Return [X, Y] of the center of cell containing provided text 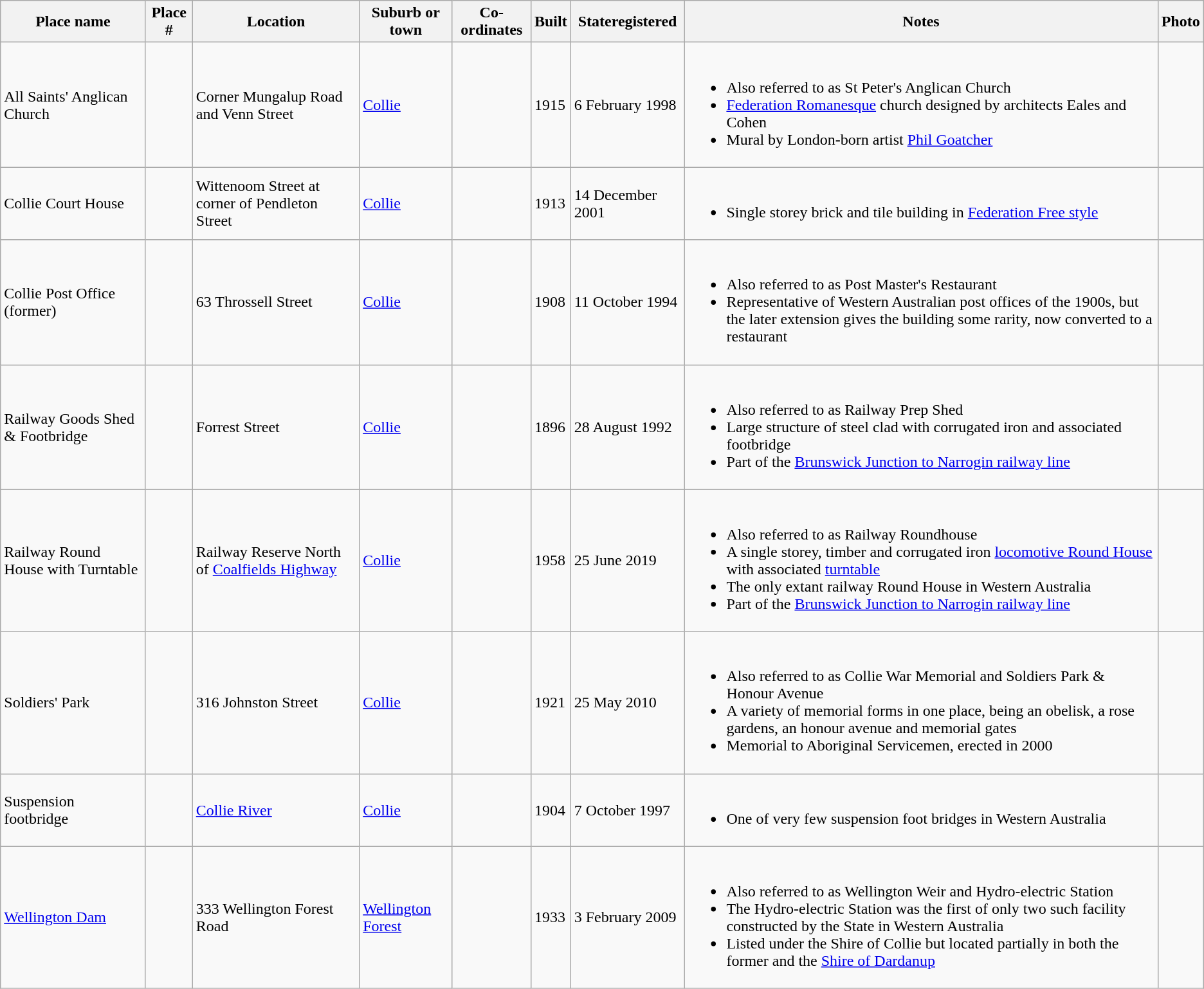
6 February 1998 [628, 105]
25 May 2010 [628, 702]
1933 [551, 917]
1921 [551, 702]
63 Throssell Street [275, 302]
1896 [551, 427]
Suspension footbridge [73, 810]
Location [275, 22]
Suburb or town [406, 22]
Notes [921, 22]
Railway Round House with Turntable [73, 561]
Collie Post Office (former) [73, 302]
Soldiers' Park [73, 702]
1908 [551, 302]
1904 [551, 810]
Place name [73, 22]
25 June 2019 [628, 561]
Wellington Forest [406, 917]
3 February 2009 [628, 917]
Corner Mungalup Road and Venn Street [275, 105]
28 August 1992 [628, 427]
Collie Court House [73, 203]
1915 [551, 105]
1958 [551, 561]
14 December 2001 [628, 203]
333 Wellington Forest Road [275, 917]
316 Johnston Street [275, 702]
Stateregistered [628, 22]
Forrest Street [275, 427]
1913 [551, 203]
11 October 1994 [628, 302]
Wittenoom Street at corner of Pendleton Street [275, 203]
Wellington Dam [73, 917]
Place # [169, 22]
Single storey brick and tile building in Federation Free style [921, 203]
One of very few suspension foot bridges in Western Australia [921, 810]
Railway Reserve North of Coalfields Highway [275, 561]
Collie River [275, 810]
Photo [1181, 22]
7 October 1997 [628, 810]
Railway Goods Shed & Footbridge [73, 427]
Co-ordinates [491, 22]
All Saints' Anglican Church [73, 105]
Built [551, 22]
